Search for the cell housing the specified text and yield its [x, y] center coordinate. 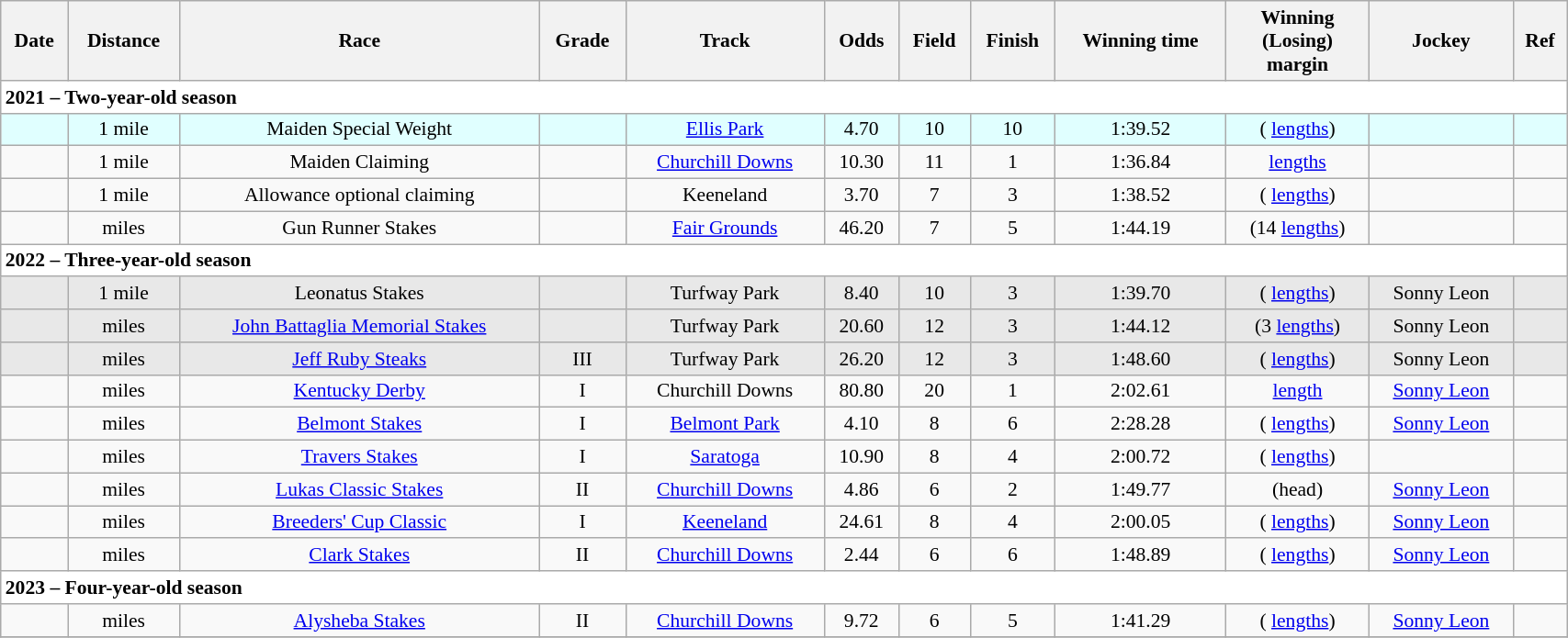
John Battaglia Memorial Stakes [360, 326]
1:49.77 [1141, 489]
Lukas Classic Stakes [360, 489]
Belmont Stakes [360, 424]
Track [725, 40]
Winning time [1141, 40]
2023 – Four-year-old season [784, 588]
9.72 [862, 621]
11 [934, 162]
length [1298, 391]
1:41.29 [1141, 621]
Race [360, 40]
1:44.19 [1141, 228]
Ellis Park [725, 129]
(head) [1298, 489]
20.60 [862, 326]
1:48.89 [1141, 555]
2022 – Three-year-old season [784, 261]
Kentucky Derby [360, 391]
4.10 [862, 424]
Maiden Special Weight [360, 129]
2:00.05 [1141, 522]
Fair Grounds [725, 228]
10.30 [862, 162]
Maiden Claiming [360, 162]
Alysheba Stakes [360, 621]
80.80 [862, 391]
1:48.60 [1141, 359]
Breeders' Cup Classic [360, 522]
Winning(Losing)margin [1298, 40]
2:02.61 [1141, 391]
2 [1012, 489]
1:39.52 [1141, 129]
1:39.70 [1141, 294]
(14 lengths) [1298, 228]
46.20 [862, 228]
2:28.28 [1141, 424]
Jeff Ruby Steaks [360, 359]
Saratoga [725, 457]
Finish [1012, 40]
24.61 [862, 522]
4.86 [862, 489]
Distance [124, 40]
Clark Stakes [360, 555]
1:36.84 [1141, 162]
Gun Runner Stakes [360, 228]
Field [934, 40]
Grade [582, 40]
lengths [1298, 162]
Travers Stakes [360, 457]
Date [35, 40]
26.20 [862, 359]
20 [934, 391]
1:44.12 [1141, 326]
4.70 [862, 129]
Ref [1540, 40]
Belmont Park [725, 424]
8.40 [862, 294]
(3 lengths) [1298, 326]
2:00.72 [1141, 457]
10.90 [862, 457]
1:38.52 [1141, 196]
Allowance optional claiming [360, 196]
2.44 [862, 555]
Jockey [1440, 40]
III [582, 359]
2021 – Two-year-old season [784, 97]
Odds [862, 40]
Leonatus Stakes [360, 294]
3.70 [862, 196]
